Return [x, y] of the center of cell containing provided text 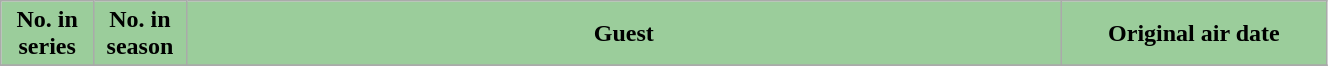
Original air date [1194, 34]
No. inseason [140, 34]
Guest [624, 34]
No. inseries [48, 34]
